Determine the [X, Y] coordinate at the center of the cell enclosing the given text.  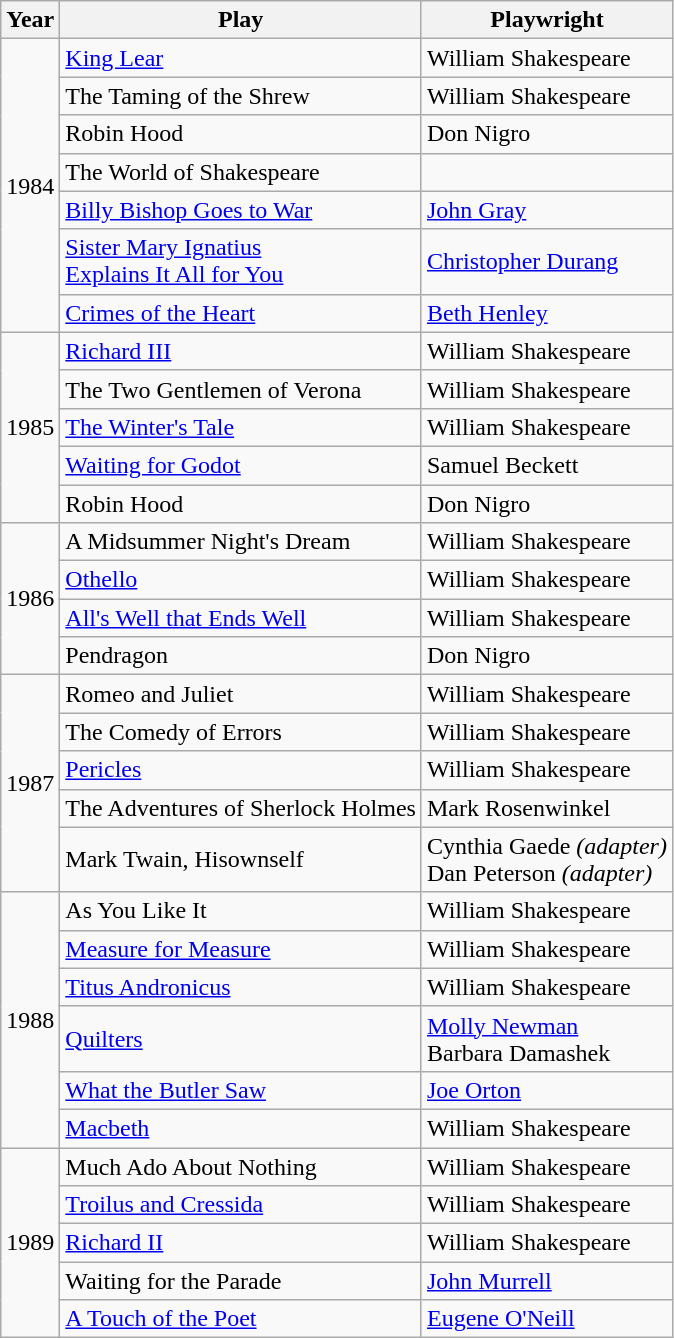
Year [30, 20]
1985 [30, 427]
Measure for Measure [241, 949]
Othello [241, 580]
Molly NewmanBarbara Damashek [546, 1038]
A Touch of the Poet [241, 1319]
Macbeth [241, 1128]
The Comedy of Errors [241, 732]
The Adventures of Sherlock Holmes [241, 808]
1988 [30, 1020]
1986 [30, 599]
Sister Mary IgnatiusExplains It All for You [241, 262]
Richard III [241, 351]
Richard II [241, 1243]
Mark Rosenwinkel [546, 808]
Cynthia Gaede (adapter)Dan Peterson (adapter) [546, 860]
1989 [30, 1243]
The Two Gentlemen of Verona [241, 389]
A Midsummer Night's Dream [241, 542]
The World of Shakespeare [241, 172]
Romeo and Juliet [241, 694]
Samuel Beckett [546, 465]
The Winter's Tale [241, 427]
Beth Henley [546, 313]
Joe Orton [546, 1090]
Playwright [546, 20]
1987 [30, 784]
Quilters [241, 1038]
King Lear [241, 58]
Pericles [241, 770]
Mark Twain, Hisownself [241, 860]
Waiting for Godot [241, 465]
Titus Andronicus [241, 987]
What the Butler Saw [241, 1090]
Billy Bishop Goes to War [241, 210]
Crimes of the Heart [241, 313]
John Gray [546, 210]
John Murrell [546, 1281]
Eugene O'Neill [546, 1319]
Troilus and Cressida [241, 1205]
As You Like It [241, 911]
Play [241, 20]
All's Well that Ends Well [241, 618]
The Taming of the Shrew [241, 96]
Pendragon [241, 656]
Much Ado About Nothing [241, 1167]
1984 [30, 186]
Waiting for the Parade [241, 1281]
Christopher Durang [546, 262]
